Locate the cell with the specified text and output its (X, Y) center coordinate. 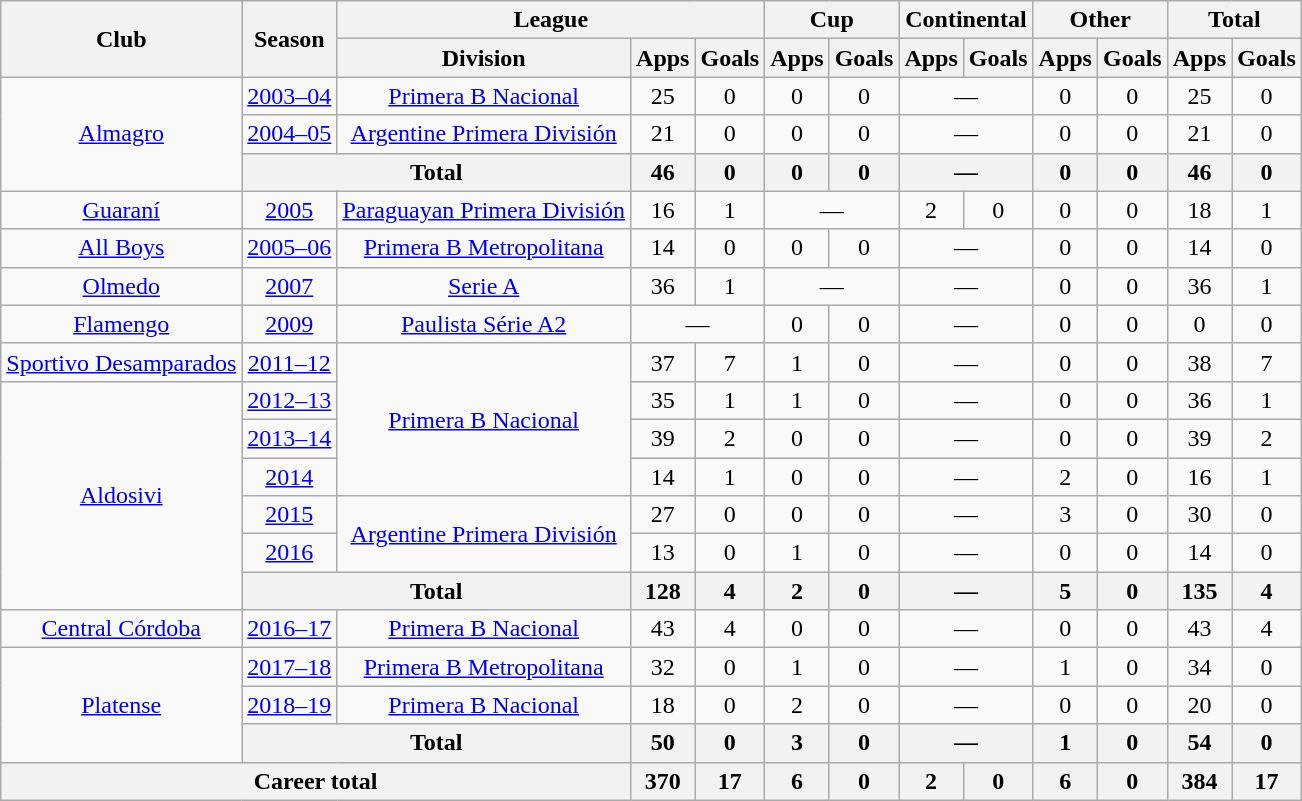
2012–13 (290, 400)
5 (1065, 591)
Olmedo (122, 286)
All Boys (122, 248)
Platense (122, 705)
League (551, 20)
2004–05 (290, 134)
32 (663, 667)
2003–04 (290, 96)
Almagro (122, 134)
Cup (832, 20)
38 (1199, 362)
Flamengo (122, 324)
Continental (966, 20)
384 (1199, 781)
135 (1199, 591)
Serie A (484, 286)
27 (663, 515)
128 (663, 591)
2011–12 (290, 362)
50 (663, 743)
2014 (290, 477)
2018–19 (290, 705)
Division (484, 58)
2009 (290, 324)
Central Córdoba (122, 629)
54 (1199, 743)
Sportivo Desamparados (122, 362)
2016 (290, 553)
Other (1100, 20)
Season (290, 39)
370 (663, 781)
2016–17 (290, 629)
2007 (290, 286)
2017–18 (290, 667)
Paraguayan Primera División (484, 210)
Guaraní (122, 210)
Club (122, 39)
2005 (290, 210)
34 (1199, 667)
2013–14 (290, 438)
Aldosivi (122, 495)
2015 (290, 515)
Career total (316, 781)
Paulista Série A2 (484, 324)
37 (663, 362)
35 (663, 400)
2005–06 (290, 248)
20 (1199, 705)
30 (1199, 515)
13 (663, 553)
